Identify which cell holds the provided text, then report its (X, Y) central coordinate. 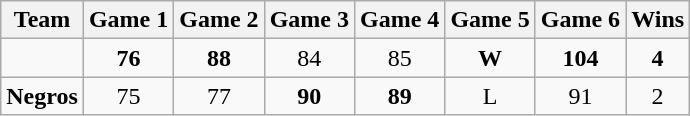
L (490, 96)
2 (658, 96)
88 (219, 58)
84 (309, 58)
104 (580, 58)
Game 5 (490, 20)
W (490, 58)
4 (658, 58)
Game 1 (128, 20)
Game 3 (309, 20)
76 (128, 58)
Game 4 (399, 20)
Team (42, 20)
75 (128, 96)
Game 6 (580, 20)
90 (309, 96)
89 (399, 96)
Wins (658, 20)
Game 2 (219, 20)
77 (219, 96)
91 (580, 96)
85 (399, 58)
Negros (42, 96)
